Output the (X, Y) coordinate of the center of the cell containing the given text.  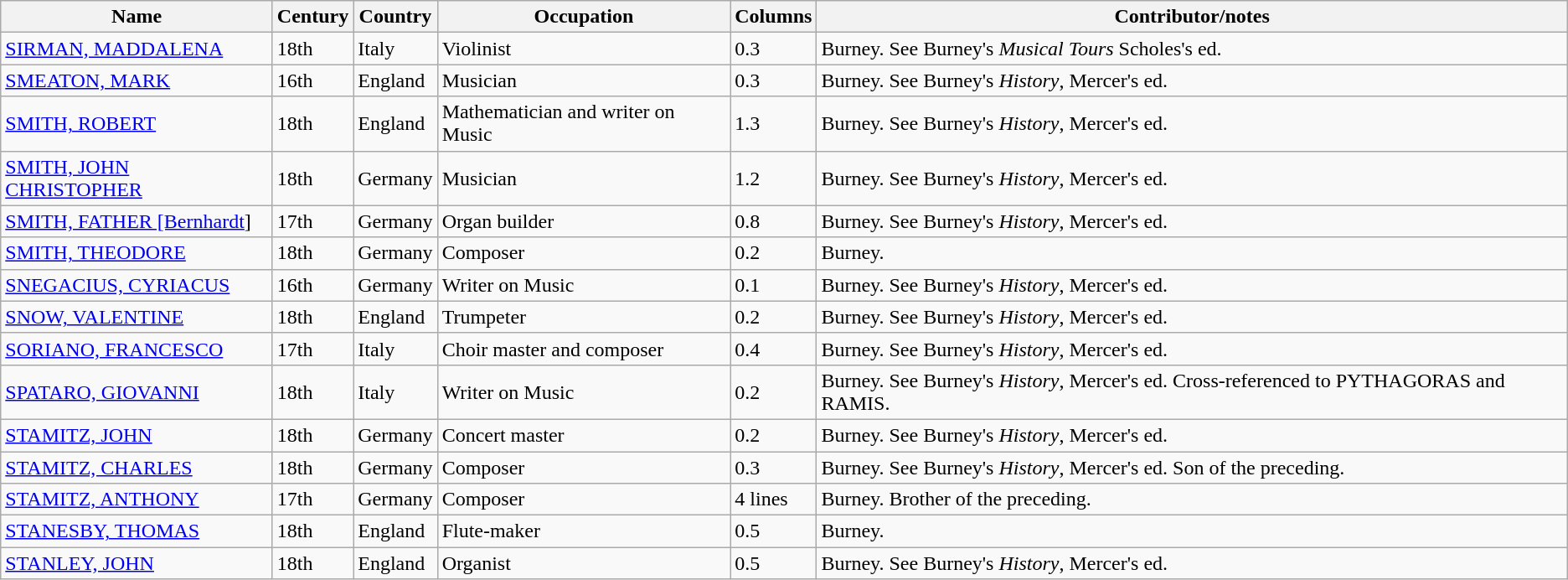
STAMITZ, CHARLES (137, 467)
STAMITZ, ANTHONY (137, 500)
Columns (774, 17)
Contributor/notes (1192, 17)
Violinist (584, 49)
Burney. Brother of the preceding. (1192, 500)
SIRMAN, MADDALENA (137, 49)
1.3 (774, 124)
Flute-maker (584, 531)
SORIANO, FRANCESCO (137, 349)
Burney. See Burney's History, Mercer's ed. Son of the preceding. (1192, 467)
1.2 (774, 178)
Occupation (584, 17)
Burney. See Burney's History, Mercer's ed. Cross-referenced to PYTHAGORAS and RAMIS. (1192, 392)
Organist (584, 563)
Country (395, 17)
Name (137, 17)
STANLEY, JOHN (137, 563)
SMITH, JOHN CHRISTOPHER (137, 178)
Century (312, 17)
SPATARO, GIOVANNI (137, 392)
0.4 (774, 349)
0.8 (774, 221)
STAMITZ, JOHN (137, 435)
SNOW, VALENTINE (137, 317)
Burney. See Burney's Musical Tours Scholes's ed. (1192, 49)
Trumpeter (584, 317)
SMITH, ROBERT (137, 124)
Choir master and composer (584, 349)
4 lines (774, 500)
Concert master (584, 435)
SNEGACIUS, CYRIACUS (137, 285)
SMITH, THEODORE (137, 253)
SMITH, FATHER [Bernhardt] (137, 221)
0.1 (774, 285)
SMEATON, MARK (137, 80)
Mathematician and writer on Music (584, 124)
Organ builder (584, 221)
STANESBY, THOMAS (137, 531)
